From the cell containing the given text, extract its center point as [x, y] coordinate. 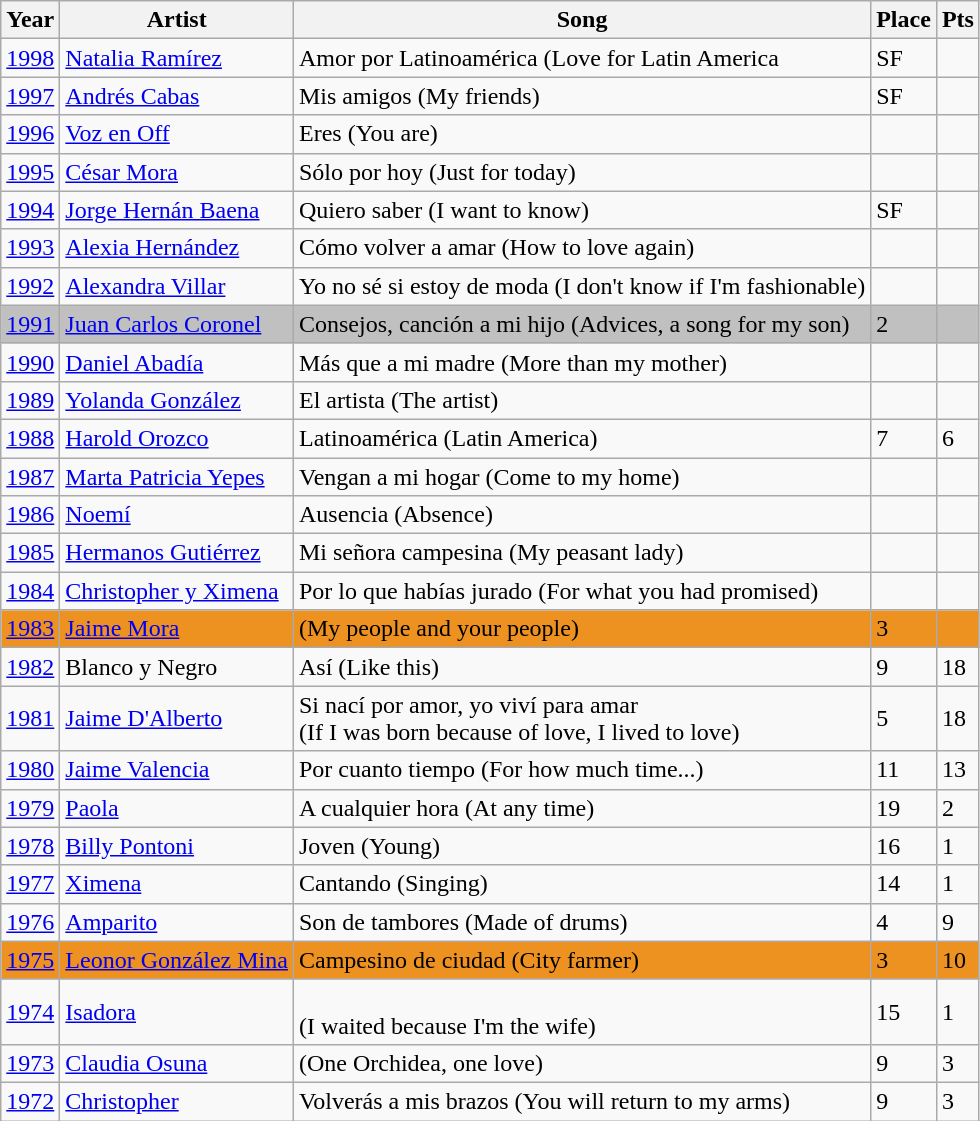
Year [30, 20]
Quiero saber (I want to know) [582, 210]
1978 [30, 846]
Leonor González Mina [177, 960]
Andrés Cabas [177, 96]
6 [958, 438]
1983 [30, 629]
César Mora [177, 172]
Por lo que habías jurado (For what you had promised) [582, 591]
1982 [30, 667]
Amor por Latinoamérica (Love for Latin America [582, 58]
Ausencia (Absence) [582, 515]
Hermanos Gutiérrez [177, 553]
1985 [30, 553]
15 [904, 1012]
1995 [30, 172]
Por cuanto tiempo (For how much time...) [582, 770]
(I waited because I'm the wife) [582, 1012]
Alexia Hernández [177, 248]
Volverás a mis brazos (You will return to my arms) [582, 1101]
Juan Carlos Coronel [177, 324]
1992 [30, 286]
13 [958, 770]
Si nací por amor, yo viví para amar(If I was born because of love, I lived to love) [582, 718]
Blanco y Negro [177, 667]
Joven (Young) [582, 846]
14 [904, 884]
(One Orchidea, one love) [582, 1063]
1988 [30, 438]
1979 [30, 808]
16 [904, 846]
Sólo por hoy (Just for today) [582, 172]
Christopher [177, 1101]
1972 [30, 1101]
Claudia Osuna [177, 1063]
1981 [30, 718]
El artista (The artist) [582, 400]
(My people and your people) [582, 629]
1977 [30, 884]
Jaime Valencia [177, 770]
Harold Orozco [177, 438]
Vengan a mi hogar (Come to my home) [582, 477]
5 [904, 718]
Cómo volver a amar (How to love again) [582, 248]
1990 [30, 362]
Christopher y Ximena [177, 591]
1980 [30, 770]
Jaime D'Alberto [177, 718]
Marta Patricia Yepes [177, 477]
Noemí [177, 515]
Natalia Ramírez [177, 58]
1986 [30, 515]
Campesino de ciudad (City farmer) [582, 960]
Mis amigos (My friends) [582, 96]
Pts [958, 20]
Paola [177, 808]
1998 [30, 58]
Latinoamérica (Latin America) [582, 438]
Artist [177, 20]
Isadora [177, 1012]
Ximena [177, 884]
Mi señora campesina (My peasant lady) [582, 553]
Consejos, canción a mi hijo (Advices, a song for my son) [582, 324]
Alexandra Villar [177, 286]
Amparito [177, 922]
Song [582, 20]
1975 [30, 960]
1976 [30, 922]
1984 [30, 591]
Daniel Abadía [177, 362]
1994 [30, 210]
Cantando (Singing) [582, 884]
Yolanda González [177, 400]
Place [904, 20]
1974 [30, 1012]
1989 [30, 400]
A cualquier hora (At any time) [582, 808]
1997 [30, 96]
Así (Like this) [582, 667]
1991 [30, 324]
1993 [30, 248]
Voz en Off [177, 134]
1996 [30, 134]
Billy Pontoni [177, 846]
Son de tambores (Made of drums) [582, 922]
7 [904, 438]
1973 [30, 1063]
Más que a mi madre (More than my mother) [582, 362]
10 [958, 960]
Eres (You are) [582, 134]
1987 [30, 477]
Jaime Mora [177, 629]
Yo no sé si estoy de moda (I don't know if I'm fashionable) [582, 286]
11 [904, 770]
Jorge Hernán Baena [177, 210]
19 [904, 808]
4 [904, 922]
